Pinpoint the cell where the given text exists, returning its [X, Y] midpoint coordinate. 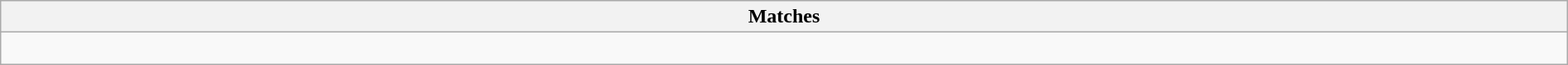
Matches [784, 17]
